Provide the (X, Y) coordinate of the cell's center where the given text is located.  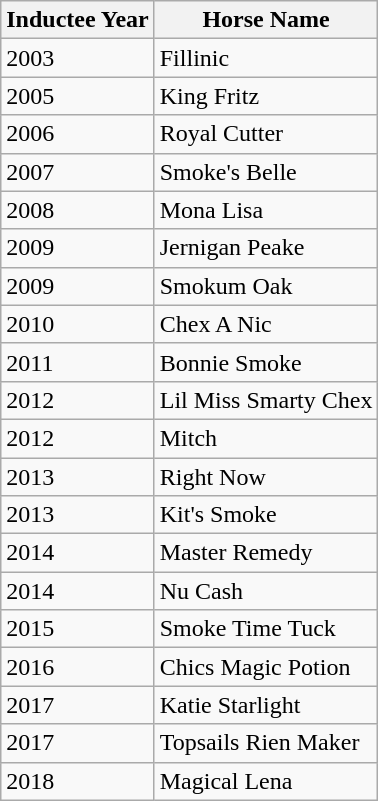
2016 (78, 667)
Jernigan Peake (266, 248)
2018 (78, 781)
Chex A Nic (266, 324)
Topsails Rien Maker (266, 743)
Fillinic (266, 58)
2008 (78, 210)
Mona Lisa (266, 210)
Mitch (266, 438)
2010 (78, 324)
Horse Name (266, 20)
2007 (78, 172)
2015 (78, 629)
Magical Lena (266, 781)
Chics Magic Potion (266, 667)
2005 (78, 96)
Lil Miss Smarty Chex (266, 400)
2011 (78, 362)
2006 (78, 134)
Nu Cash (266, 591)
Bonnie Smoke (266, 362)
Smoke's Belle (266, 172)
Inductee Year (78, 20)
Master Remedy (266, 553)
Smoke Time Tuck (266, 629)
Smokum Oak (266, 286)
2003 (78, 58)
Kit's Smoke (266, 515)
Royal Cutter (266, 134)
King Fritz (266, 96)
Katie Starlight (266, 705)
Right Now (266, 477)
